From the cell containing the given text, extract its center point as (x, y) coordinate. 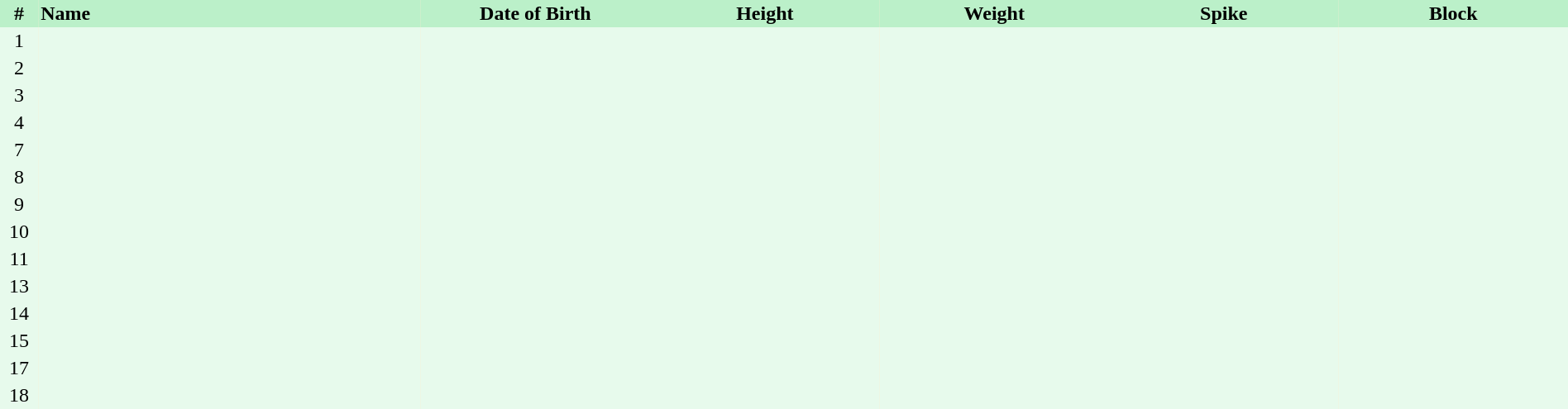
Block (1453, 13)
18 (19, 395)
17 (19, 369)
13 (19, 286)
Name (229, 13)
8 (19, 177)
Date of Birth (536, 13)
Height (764, 13)
15 (19, 340)
Weight (994, 13)
14 (19, 314)
7 (19, 150)
11 (19, 259)
# (19, 13)
Spike (1224, 13)
2 (19, 68)
1 (19, 41)
10 (19, 231)
9 (19, 205)
4 (19, 122)
3 (19, 96)
